Locate the cell with the specified text and output its [X, Y] center coordinate. 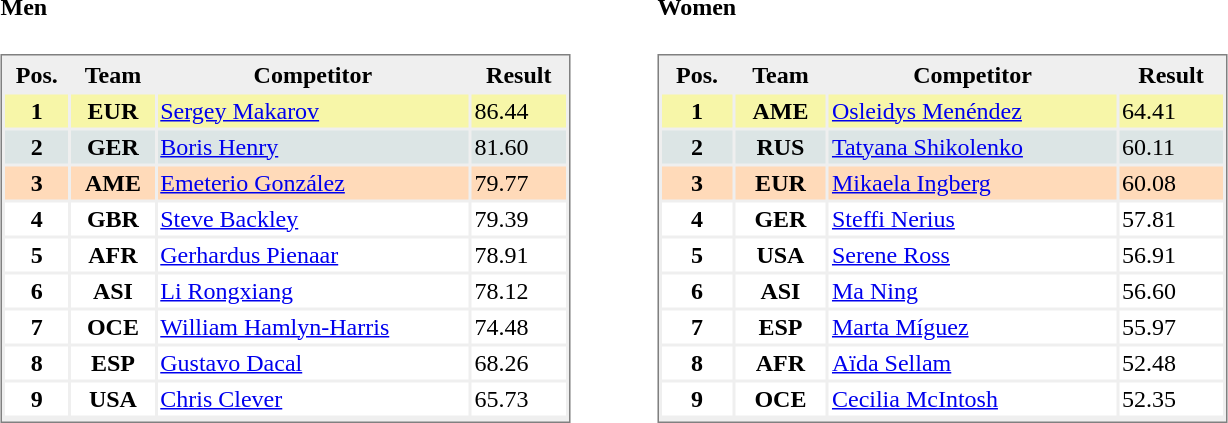
52.35 [1171, 398]
78.12 [518, 290]
Serene Ross [972, 254]
Chris Clever [312, 398]
Aïda Sellam [972, 362]
60.11 [1171, 146]
56.91 [1171, 254]
86.44 [518, 110]
Mikaela Ingberg [972, 182]
Marta Míguez [972, 326]
65.73 [518, 398]
Li Rongxiang [312, 290]
Tatyana Shikolenko [972, 146]
Steffi Nerius [972, 218]
GBR [114, 218]
William Hamlyn-Harris [312, 326]
Gerhardus Pienaar [312, 254]
60.08 [1171, 182]
78.91 [518, 254]
52.48 [1171, 362]
Cecilia McIntosh [972, 398]
55.97 [1171, 326]
81.60 [518, 146]
Osleidys Menéndez [972, 110]
68.26 [518, 362]
Ma Ning [972, 290]
RUS [780, 146]
Sergey Makarov [312, 110]
Emeterio González [312, 182]
Steve Backley [312, 218]
79.77 [518, 182]
57.81 [1171, 218]
79.39 [518, 218]
64.41 [1171, 110]
74.48 [518, 326]
Gustavo Dacal [312, 362]
56.60 [1171, 290]
Boris Henry [312, 146]
